From the cell containing the given text, extract its center point as [X, Y] coordinate. 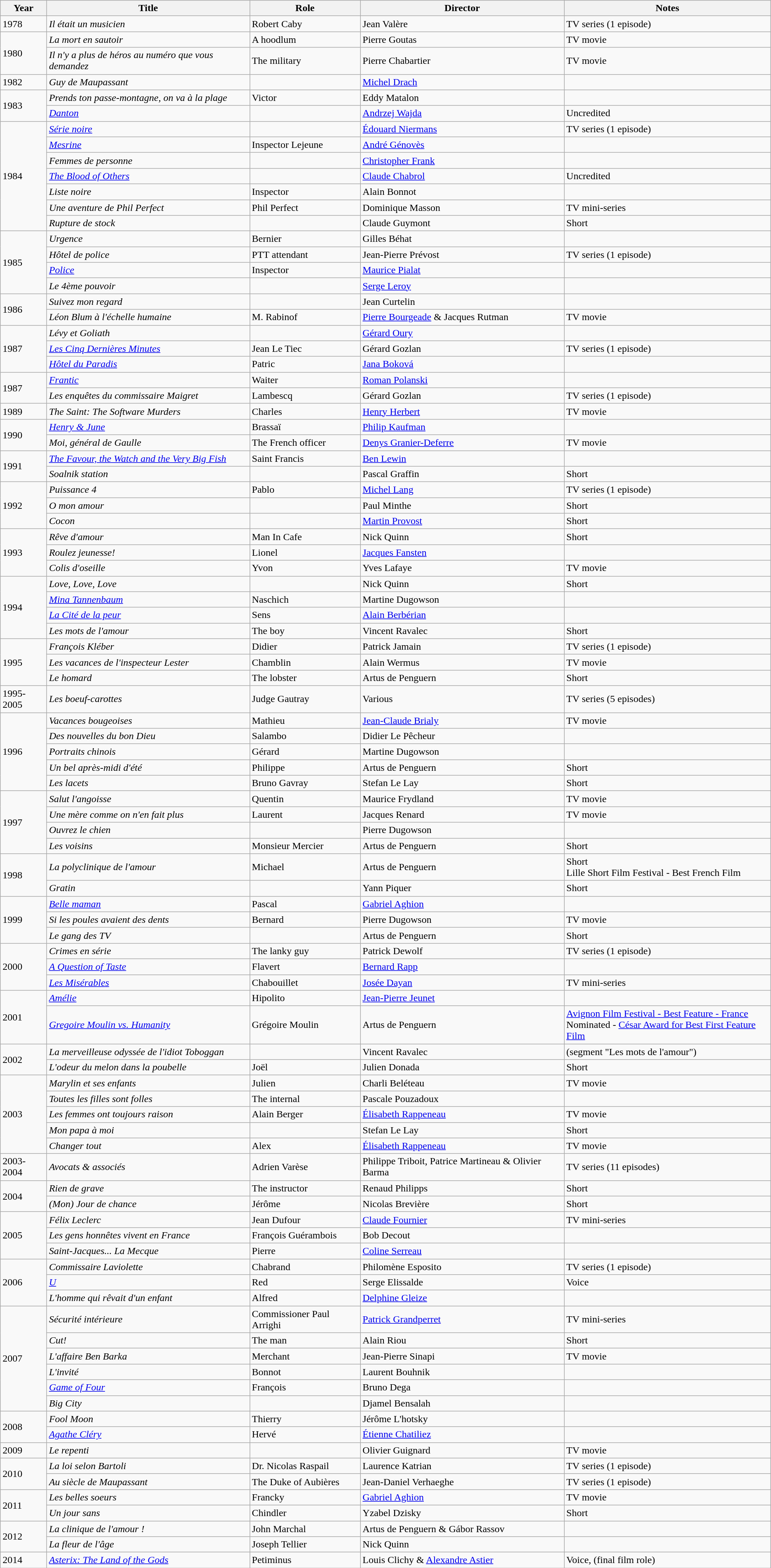
Jean-Claude Brialy [462, 721]
Bob Decout [462, 1235]
Merchant [305, 1356]
Brassaï [305, 427]
Alain Wermus [462, 662]
Waiter [305, 380]
Eddy Matalon [462, 98]
Bernier [305, 239]
1996 [24, 752]
John Marchal [305, 1529]
Crimes en série [148, 951]
Hipolito [305, 998]
Flavert [305, 967]
Fool Moon [148, 1419]
Claude Guymont [462, 223]
1999 [24, 920]
Un jour sans [148, 1513]
Michael [305, 867]
Gérard Oury [462, 333]
Jana Boková [462, 364]
Les mots de l'amour [148, 631]
Pascale Pouzadoux [462, 1099]
Red [305, 1282]
1991 [24, 466]
Jean Dufour [305, 1219]
Le repenti [148, 1450]
Mina Tannenbaum [148, 599]
Amélie [148, 998]
1985 [24, 262]
Michel Lang [462, 490]
Alain Bonnot [462, 192]
Portraits chinois [148, 752]
A hoodlum [305, 40]
Léon Blum à l'échelle humaine [148, 317]
Jacques Renard [462, 814]
Dr. Nicolas Raspail [305, 1466]
PTT attendant [305, 255]
Alfred [305, 1298]
Pascal [305, 904]
Si les poules avaient des dents [148, 920]
1989 [24, 411]
2006 [24, 1282]
Rupture de stock [148, 223]
1993 [24, 552]
Les belles soeurs [148, 1497]
Denys Granier-Deferre [462, 442]
Le 4ème pouvoir [148, 286]
Philip Kaufman [462, 427]
2001 [24, 1017]
Quentin [305, 799]
1994 [24, 607]
Judge Gautray [305, 699]
Alex [305, 1146]
1998 [24, 875]
Les voisins [148, 846]
François [305, 1388]
Lambescq [305, 396]
Voice, (final film role) [668, 1560]
Rien de grave [148, 1188]
Patrick Dewolf [462, 951]
Serge Leroy [462, 286]
Coline Serreau [462, 1251]
Grégoire Moulin [305, 1025]
Hervé [305, 1435]
2003-2004 [24, 1167]
The Saint: The Software Murders [148, 411]
1984 [24, 176]
Renaud Philipps [462, 1188]
Les lacets [148, 783]
TV series (5 episodes) [668, 699]
Belle maman [148, 904]
La mort en sautoir [148, 40]
1995 [24, 662]
Bernard [305, 920]
1992 [24, 506]
Adrien Varèse [305, 1167]
Il n'y a plus de héros au numéro que vous demandez [148, 61]
Yzabel Dzisky [462, 1513]
Philippe [305, 768]
Soalnik station [148, 474]
Série noire [148, 129]
The military [305, 61]
L'odeur du melon dans la poubelle [148, 1067]
Jean Curtelin [462, 302]
Roulez jeunesse! [148, 552]
Une mère comme on n'en fait plus [148, 814]
Djamel Bensalah [462, 1403]
Claude Chabrol [462, 176]
Suivez mon regard [148, 302]
La Cité de la peur [148, 615]
Mesrine [148, 145]
Alain Berger [305, 1114]
2010 [24, 1474]
2011 [24, 1505]
Role [305, 8]
Jacques Fansten [462, 552]
Avignon Film Festival - Best Feature - FranceNominated - César Award for Best First Feature Film [668, 1025]
U [148, 1282]
Andrzej Wajda [462, 113]
Roman Polanski [462, 380]
Félix Leclerc [148, 1219]
Jean-Pierre Prévost [462, 255]
Les femmes ont toujours raison [148, 1114]
Gérard [305, 752]
L'invité [148, 1372]
L'homme qui rêvait d'un enfant [148, 1298]
La clinique de l'amour ! [148, 1529]
Christopher Frank [462, 160]
Puissance 4 [148, 490]
Vacances bougeoises [148, 721]
Salambo [305, 736]
Didier Le Pêcheur [462, 736]
Josée Dayan [462, 983]
Julien [305, 1083]
Les Cinq Dernières Minutes [148, 349]
Patric [305, 364]
Un bel après-midi d'été [148, 768]
Le homard [148, 678]
Laurence Katrian [462, 1466]
2009 [24, 1450]
Alain Berbérian [462, 615]
Gilles Béhat [462, 239]
Patrick Jamain [462, 646]
Au siècle de Maupassant [148, 1481]
Paul Minthe [462, 506]
A Question of Taste [148, 967]
Police [148, 270]
Inspector Lejeune [305, 145]
Pierre Goutas [462, 40]
O mon amour [148, 506]
Colis d'oseille [148, 568]
Toutes les filles sont folles [148, 1099]
Commissioner Paul Arrighi [305, 1319]
L'affaire Ben Barka [148, 1356]
Pablo [305, 490]
Martin Provost [462, 521]
Man In Cafe [305, 537]
Nicolas Brevière [462, 1204]
Julien Donada [462, 1067]
François Guérambois [305, 1235]
Mon papa à moi [148, 1130]
Gratin [148, 888]
Maurice Frydland [462, 799]
2014 [24, 1560]
Saint Francis [305, 459]
Various [462, 699]
Patrick Grandperret [462, 1319]
Salut l'angoisse [148, 799]
Les boeuf-carottes [148, 699]
Liste noire [148, 192]
Commissaire Laviolette [148, 1267]
Des nouvelles du bon Dieu [148, 736]
Bonnot [305, 1372]
Artus de Penguern & Gábor Rassov [462, 1529]
Director [462, 8]
Ouvrez le chien [148, 830]
Henry & June [148, 427]
Phil Perfect [305, 207]
Alain Riou [462, 1341]
Voice [668, 1282]
The Blood of Others [148, 176]
Monsieur Mercier [305, 846]
Yann Piquer [462, 888]
Naschich [305, 599]
Chabrand [305, 1267]
2000 [24, 967]
ShortLille Short Film Festival - Best French Film [668, 867]
La polyclinique de l'amour [148, 867]
Victor [305, 98]
Marylin et ses enfants [148, 1083]
Olivier Guignard [462, 1450]
Chabouillet [305, 983]
Changer tout [148, 1146]
Charli Beléteau [462, 1083]
Rêve d'amour [148, 537]
Jean-Pierre Sinapi [462, 1356]
1983 [24, 105]
Notes [668, 8]
1997 [24, 822]
Yves Lafaye [462, 568]
La loi selon Bartoli [148, 1466]
Yvon [305, 568]
Michel Drach [462, 82]
Jérôme L'hotsky [462, 1419]
Cocon [148, 521]
Les enquêtes du commissaire Maigret [148, 396]
2012 [24, 1537]
Étienne Chatiliez [462, 1435]
1980 [24, 53]
TV series (11 episodes) [668, 1167]
Henry Herbert [462, 411]
Philippe Triboit, Patrice Martineau & Olivier Barma [462, 1167]
The lanky guy [305, 951]
1982 [24, 82]
The Duke of Aubières [305, 1481]
The French officer [305, 442]
2005 [24, 1235]
2007 [24, 1359]
Asterix: The Land of the Gods [148, 1560]
Love, Love, Love [148, 584]
Le gang des TV [148, 935]
Pascal Graffin [462, 474]
1978 [24, 24]
La merveilleuse odyssée de l'idiot Toboggan [148, 1052]
Bernard Rapp [462, 967]
Joël [305, 1067]
M. Rabinof [305, 317]
The instructor [305, 1188]
André Génovès [462, 145]
Big City [148, 1403]
Ben Lewin [462, 459]
2004 [24, 1196]
Jean Valère [462, 24]
2003 [24, 1114]
Saint-Jacques... La Mecque [148, 1251]
Laurent [305, 814]
The lobster [305, 678]
Prends ton passe-montagne, on va à la plage [148, 98]
Jean-Pierre Jeunet [462, 998]
Danton [148, 113]
Sens [305, 615]
Agathe Cléry [148, 1435]
Cut! [148, 1341]
2008 [24, 1427]
Les gens honnêtes vivent en France [148, 1235]
Gregoire Moulin vs. Humanity [148, 1025]
Robert Caby [305, 24]
2002 [24, 1060]
Lionel [305, 552]
Urgence [148, 239]
(Mon) Jour de chance [148, 1204]
The man [305, 1341]
Mathieu [305, 721]
Guy de Maupassant [148, 82]
Pierre Chabartier [462, 61]
Femmes de personne [148, 160]
Avocats & associés [148, 1167]
Charles [305, 411]
Hôtel du Paradis [148, 364]
Maurice Pialat [462, 270]
Title [148, 8]
The boy [305, 631]
Chindler [305, 1513]
Les Misérables [148, 983]
Laurent Bouhnik [462, 1372]
The Favour, the Watch and the Very Big Fish [148, 459]
Chamblin [305, 662]
Édouard Niermans [462, 129]
Bruno Gavray [305, 783]
Year [24, 8]
Il était un musicien [148, 24]
Claude Fournier [462, 1219]
Louis Clichy & Alexandre Astier [462, 1560]
Pierre [305, 1251]
Game of Four [148, 1388]
Sécurité intérieure [148, 1319]
La fleur de l'âge [148, 1545]
Lévy et Goliath [148, 333]
Serge Elissalde [462, 1282]
Dominique Masson [462, 207]
Didier [305, 646]
The internal [305, 1099]
Petiminus [305, 1560]
Moi, général de Gaulle [148, 442]
Jean-Daniel Verhaeghe [462, 1481]
Les vacances de l'inspecteur Lester [148, 662]
1995-2005 [24, 699]
1990 [24, 435]
François Kléber [148, 646]
Frantic [148, 380]
Pierre Bourgeade & Jacques Rutman [462, 317]
Philomène Esposito [462, 1267]
Jean Le Tiec [305, 349]
Joseph Tellier [305, 1545]
1986 [24, 309]
Bruno Dega [462, 1388]
Thierry [305, 1419]
Une aventure de Phil Perfect [148, 207]
Hôtel de police [148, 255]
(segment "Les mots de l'amour") [668, 1052]
Francky [305, 1497]
Jérôme [305, 1204]
Delphine Gleize [462, 1298]
